Locate the cell with the specified text and output its [X, Y] center coordinate. 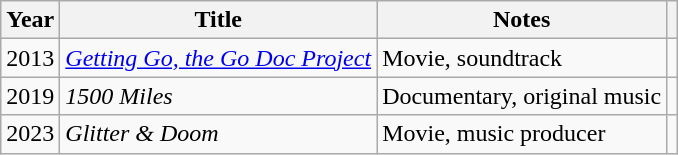
Year [30, 20]
Glitter & Doom [218, 134]
1500 Miles [218, 96]
2013 [30, 58]
Movie, music producer [522, 134]
Title [218, 20]
Documentary, original music [522, 96]
2023 [30, 134]
Movie, soundtrack [522, 58]
2019 [30, 96]
Notes [522, 20]
Getting Go, the Go Doc Project [218, 58]
